Locate the cell with the specified text and output its [X, Y] center coordinate. 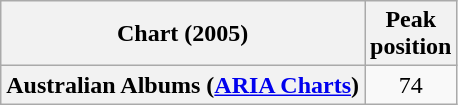
Chart (2005) [183, 34]
Australian Albums (ARIA Charts) [183, 85]
Peakposition [411, 34]
74 [411, 85]
